Provide the [x, y] coordinate of the cell's center where the given text is located.  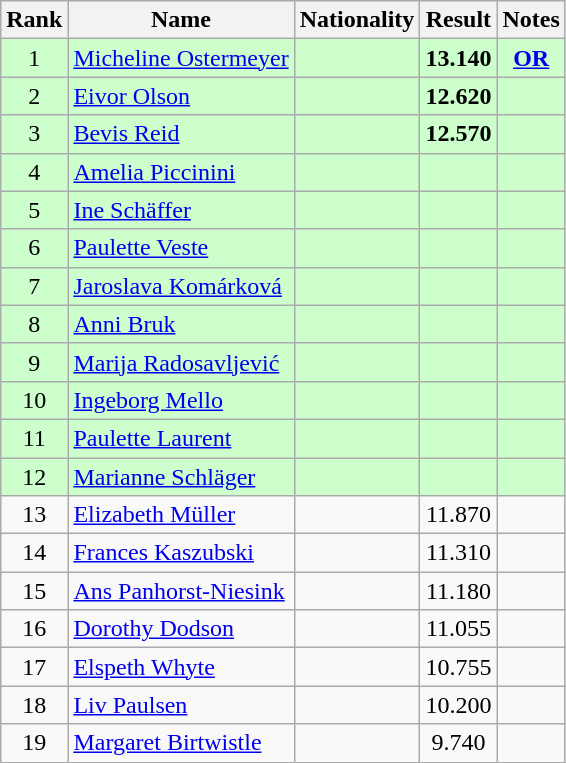
4 [34, 172]
8 [34, 324]
Paulette Laurent [181, 438]
Name [181, 20]
7 [34, 286]
Eivor Olson [181, 96]
OR [531, 58]
12 [34, 477]
9 [34, 362]
Nationality [357, 20]
13.140 [458, 58]
Ans Panhorst-Niesink [181, 591]
17 [34, 667]
18 [34, 705]
5 [34, 210]
Elizabeth Müller [181, 515]
Anni Bruk [181, 324]
2 [34, 96]
Margaret Birtwistle [181, 743]
Elspeth Whyte [181, 667]
10.200 [458, 705]
15 [34, 591]
Amelia Piccinini [181, 172]
Result [458, 20]
1 [34, 58]
Bevis Reid [181, 134]
Micheline Ostermeyer [181, 58]
10.755 [458, 667]
3 [34, 134]
11 [34, 438]
Notes [531, 20]
Paulette Veste [181, 248]
Marianne Schläger [181, 477]
16 [34, 629]
Ingeborg Mello [181, 400]
Liv Paulsen [181, 705]
Ine Schäffer [181, 210]
11.180 [458, 591]
11.310 [458, 553]
6 [34, 248]
12.570 [458, 134]
Marija Radosavljević [181, 362]
9.740 [458, 743]
Jaroslava Komárková [181, 286]
11.870 [458, 515]
11.055 [458, 629]
14 [34, 553]
13 [34, 515]
Frances Kaszubski [181, 553]
19 [34, 743]
12.620 [458, 96]
Rank [34, 20]
Dorothy Dodson [181, 629]
10 [34, 400]
